Find where the given text appears and provide that cell's center as (X, Y) coordinate. 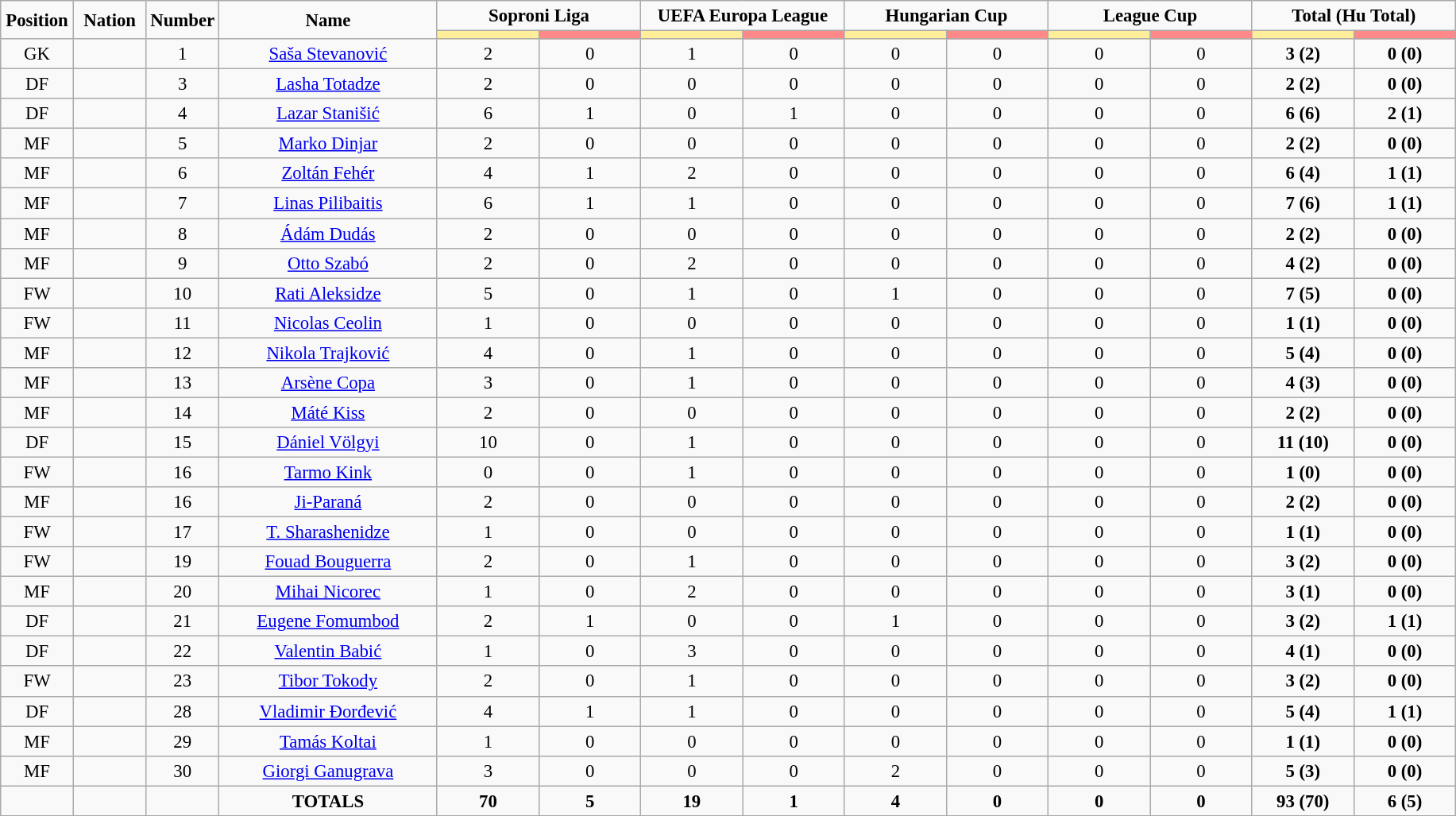
Lazar Stanišić (329, 114)
Mihai Nicorec (329, 592)
Total (Hu Total) (1354, 16)
League Cup (1150, 16)
13 (183, 383)
Linas Pilibaitis (329, 203)
30 (183, 771)
Tamás Koltai (329, 741)
Máté Kiss (329, 412)
2 (1) (1404, 114)
11 (183, 323)
Fouad Bouguerra (329, 562)
4 (3) (1303, 383)
Marko Dinjar (329, 144)
Arsène Copa (329, 383)
9 (183, 263)
Ji-Paraná (329, 502)
TOTALS (329, 801)
7 (6) (1303, 203)
Name (329, 20)
Nikola Trajković (329, 353)
15 (183, 443)
Giorgi Ganugrava (329, 771)
29 (183, 741)
Dániel Völgyi (329, 443)
22 (183, 652)
23 (183, 682)
Eugene Fomumbod (329, 621)
4 (1) (1303, 652)
Rati Aleksidze (329, 293)
11 (10) (1303, 443)
7 (183, 203)
Saša Stevanović (329, 54)
6 (5) (1404, 801)
Position (37, 20)
14 (183, 412)
Lasha Totadze (329, 84)
20 (183, 592)
Valentin Babić (329, 652)
Soproni Liga (539, 16)
Nation (110, 20)
Otto Szabó (329, 263)
Nicolas Ceolin (329, 323)
Number (183, 20)
6 (6) (1303, 114)
6 (4) (1303, 174)
UEFA Europa League (743, 16)
7 (5) (1303, 293)
Zoltán Fehér (329, 174)
4 (2) (1303, 263)
Ádám Dudás (329, 234)
5 (3) (1303, 771)
Hungarian Cup (946, 16)
12 (183, 353)
1 (0) (1303, 472)
Vladimir Đorđević (329, 711)
21 (183, 621)
GK (37, 54)
Tibor Tokody (329, 682)
8 (183, 234)
70 (488, 801)
Tarmo Kink (329, 472)
93 (70) (1303, 801)
17 (183, 532)
T. Sharashenidze (329, 532)
28 (183, 711)
3 (1) (1303, 592)
